Output the (x, y) coordinate of the center of the cell containing the given text.  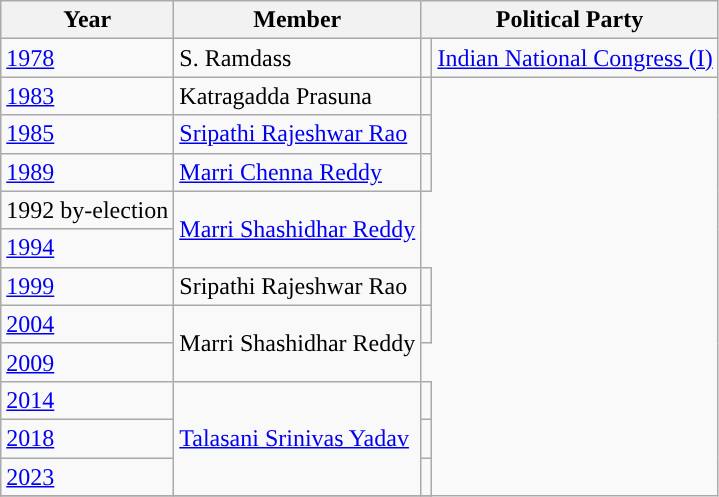
S. Ramdass (298, 58)
1999 (88, 286)
Talasani Srinivas Yadav (298, 438)
2014 (88, 400)
Indian National Congress (I) (575, 58)
Katragadda Prasuna (298, 96)
Year (88, 20)
2009 (88, 362)
1989 (88, 172)
Political Party (570, 20)
2004 (88, 324)
2023 (88, 477)
1985 (88, 134)
1978 (88, 58)
Member (298, 20)
1983 (88, 96)
1992 by-election (88, 210)
2018 (88, 438)
Marri Chenna Reddy (298, 172)
1994 (88, 248)
